Pinpoint the cell where the given text exists, returning its (x, y) midpoint coordinate. 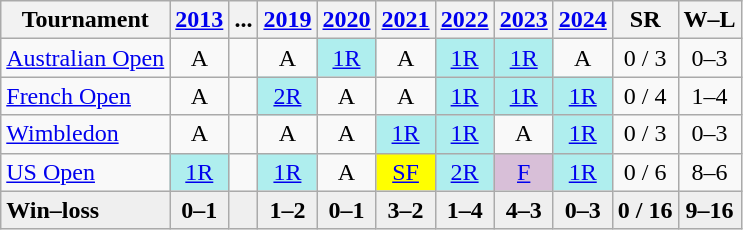
2021 (406, 20)
Wimbledon (86, 134)
French Open (86, 96)
2024 (582, 20)
2022 (464, 20)
Australian Open (86, 58)
3–2 (406, 210)
Tournament (86, 20)
US Open (86, 172)
2013 (200, 20)
4–3 (524, 210)
F (524, 172)
Win–loss (86, 210)
2020 (346, 20)
1–2 (288, 210)
W–L (710, 20)
SR (645, 20)
SF (406, 172)
2019 (288, 20)
9–16 (710, 210)
0 / 4 (645, 96)
0 / 16 (645, 210)
... (244, 20)
8–6 (710, 172)
0 / 6 (645, 172)
2023 (524, 20)
